Detect which cell encompasses the target text, then output its [X, Y] center coordinate. 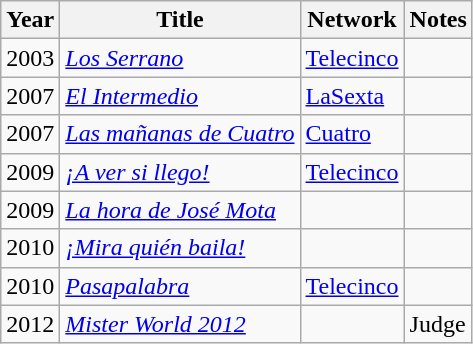
¡Mira quién baila! [180, 248]
Network [352, 20]
¡A ver si llego! [180, 172]
Judge [438, 324]
Pasapalabra [180, 286]
Cuatro [352, 134]
Mister World 2012 [180, 324]
2012 [30, 324]
Year [30, 20]
Title [180, 20]
El Intermedio [180, 96]
Los Serrano [180, 58]
La hora de José Mota [180, 210]
Las mañanas de Cuatro [180, 134]
Notes [438, 20]
LaSexta [352, 96]
2003 [30, 58]
